From the cell containing the given text, extract its center point as [X, Y] coordinate. 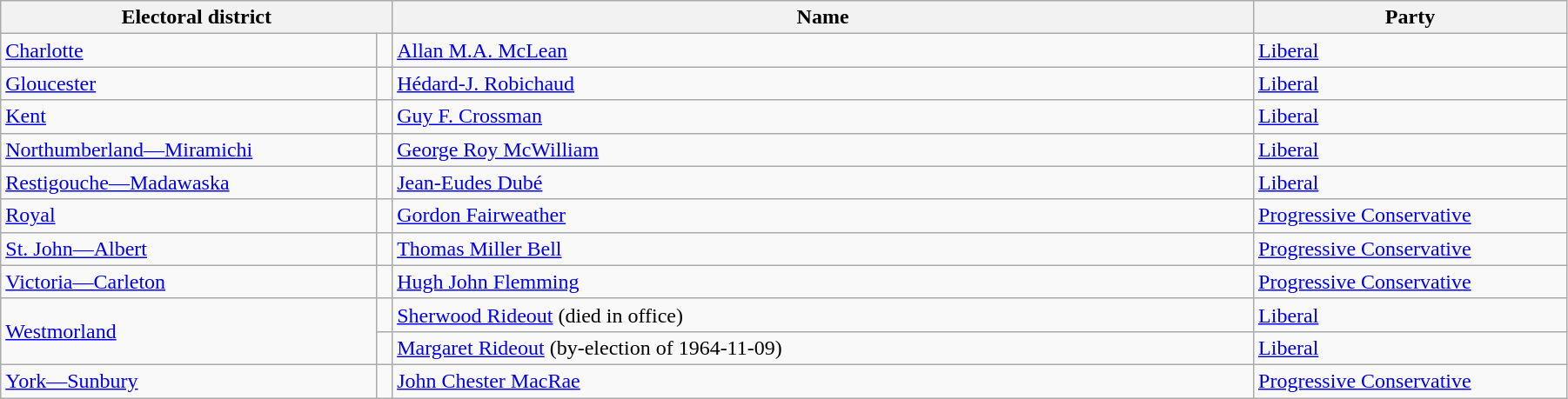
Party [1411, 17]
George Roy McWilliam [823, 150]
Kent [189, 116]
Gordon Fairweather [823, 216]
Charlotte [189, 50]
Allan M.A. McLean [823, 50]
Sherwood Rideout (died in office) [823, 315]
Jean-Eudes Dubé [823, 183]
York—Sunbury [189, 381]
Margaret Rideout (by-election of 1964-11-09) [823, 348]
Gloucester [189, 83]
Victoria—Carleton [189, 282]
Guy F. Crossman [823, 116]
Westmorland [189, 331]
Northumberland—Miramichi [189, 150]
St. John—Albert [189, 249]
Royal [189, 216]
Name [823, 17]
Electoral district [197, 17]
Thomas Miller Bell [823, 249]
Hugh John Flemming [823, 282]
John Chester MacRae [823, 381]
Hédard-J. Robichaud [823, 83]
Restigouche—Madawaska [189, 183]
